Search for the cell housing the specified text and yield its (X, Y) center coordinate. 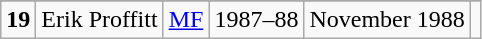
19 (18, 20)
Erik Proffitt (100, 20)
MF (186, 20)
1987–88 (256, 20)
November 1988 (387, 20)
